Scan for the cell matching the given text and deliver its (x, y) coordinate at center. 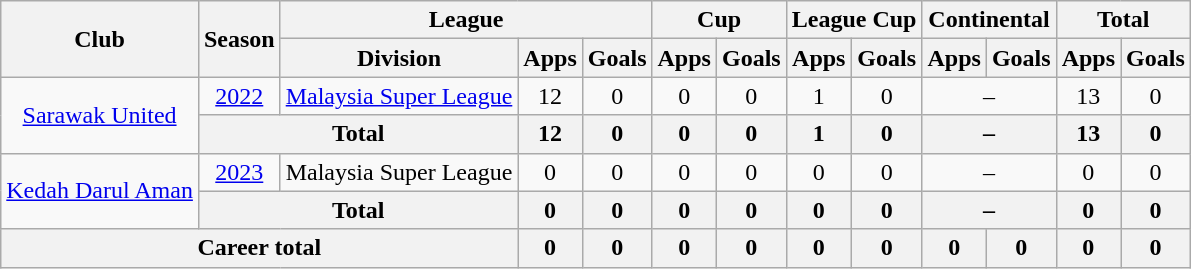
League Cup (854, 20)
Cup (719, 20)
2022 (239, 96)
Division (399, 58)
Sarawak United (100, 115)
Season (239, 39)
2023 (239, 172)
League (466, 20)
Continental (989, 20)
Club (100, 39)
Career total (260, 248)
Kedah Darul Aman (100, 191)
